Find where the given text appears and provide that cell's center as (x, y) coordinate. 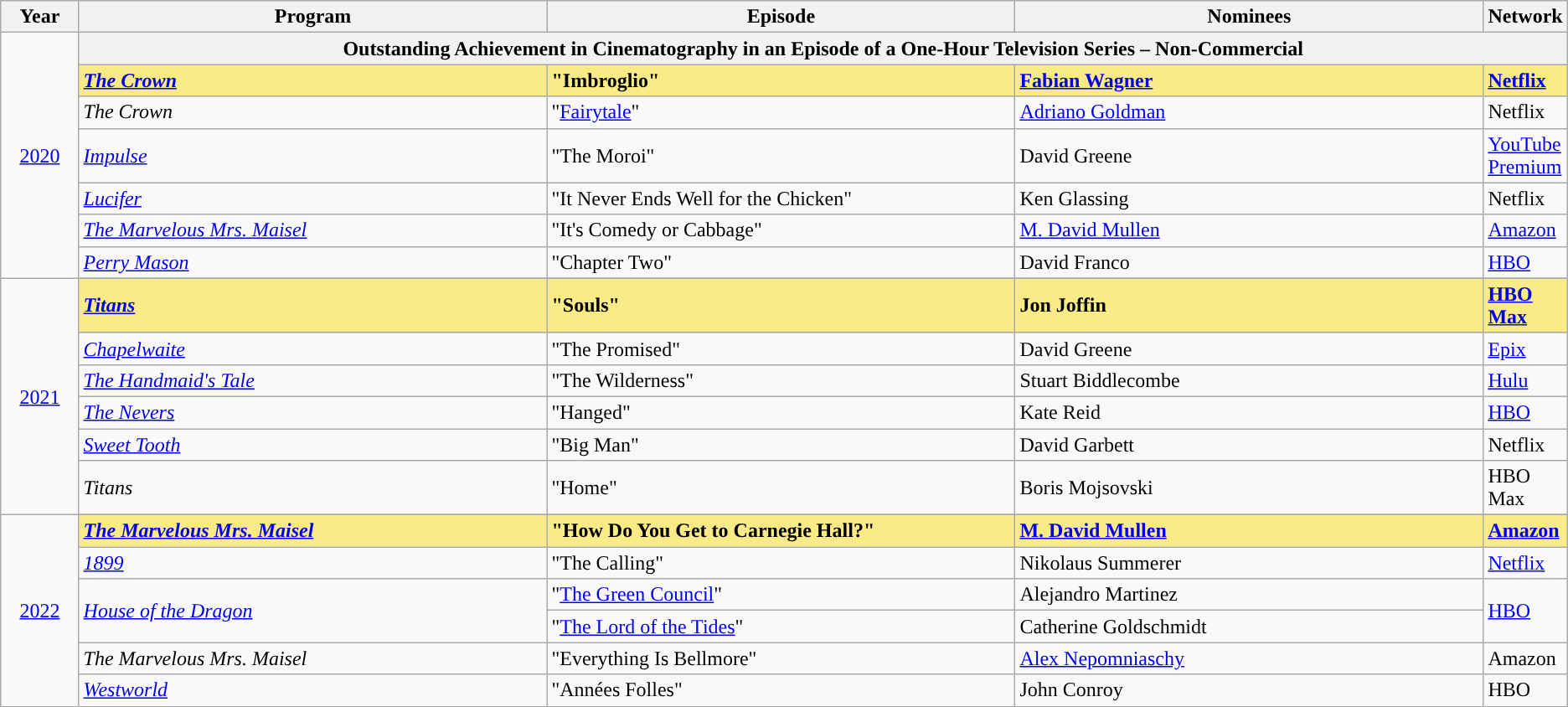
Kate Reid (1250, 412)
"The Calling" (781, 563)
Hulu (1525, 380)
2021 (40, 396)
Chapelwaite (313, 348)
"The Lord of the Tides" (781, 627)
"The Wilderness" (781, 380)
"Chapter Two" (781, 262)
Year (40, 17)
Network (1525, 17)
The Nevers (313, 412)
1899 (313, 563)
2020 (40, 156)
Nominees (1250, 17)
Outstanding Achievement in Cinematography in an Episode of a One-Hour Television Series – Non-Commercial (823, 49)
Boris Mojsovski (1250, 488)
"The Promised" (781, 348)
John Conroy (1250, 690)
Epix (1525, 348)
Catherine Goldschmidt (1250, 627)
"It Never Ends Well for the Chicken" (781, 199)
"Home" (781, 488)
Impulse (313, 156)
"Big Man" (781, 445)
Jon Joffin (1250, 305)
Sweet Tooth (313, 445)
"The Green Council" (781, 595)
"Everything Is Bellmore" (781, 658)
"How Do You Get to Carnegie Hall?" (781, 531)
"Souls" (781, 305)
Fabian Wagner (1250, 80)
Lucifer (313, 199)
"Années Folles" (781, 690)
"It's Comedy or Cabbage" (781, 230)
"The Moroi" (781, 156)
David Garbett (1250, 445)
2022 (40, 611)
Stuart Biddlecombe (1250, 380)
Adriano Goldman (1250, 112)
House of the Dragon (313, 611)
Program (313, 17)
YouTube Premium (1525, 156)
"Imbroglio" (781, 80)
"Fairytale" (781, 112)
Alejandro Martinez (1250, 595)
The Handmaid's Tale (313, 380)
Episode (781, 17)
"Hanged" (781, 412)
Ken Glassing (1250, 199)
David Franco (1250, 262)
Westworld (313, 690)
Perry Mason (313, 262)
Alex Nepomniaschy (1250, 658)
Nikolaus Summerer (1250, 563)
